Extract the [x, y] coordinate from the center of the cell holding the provided text.  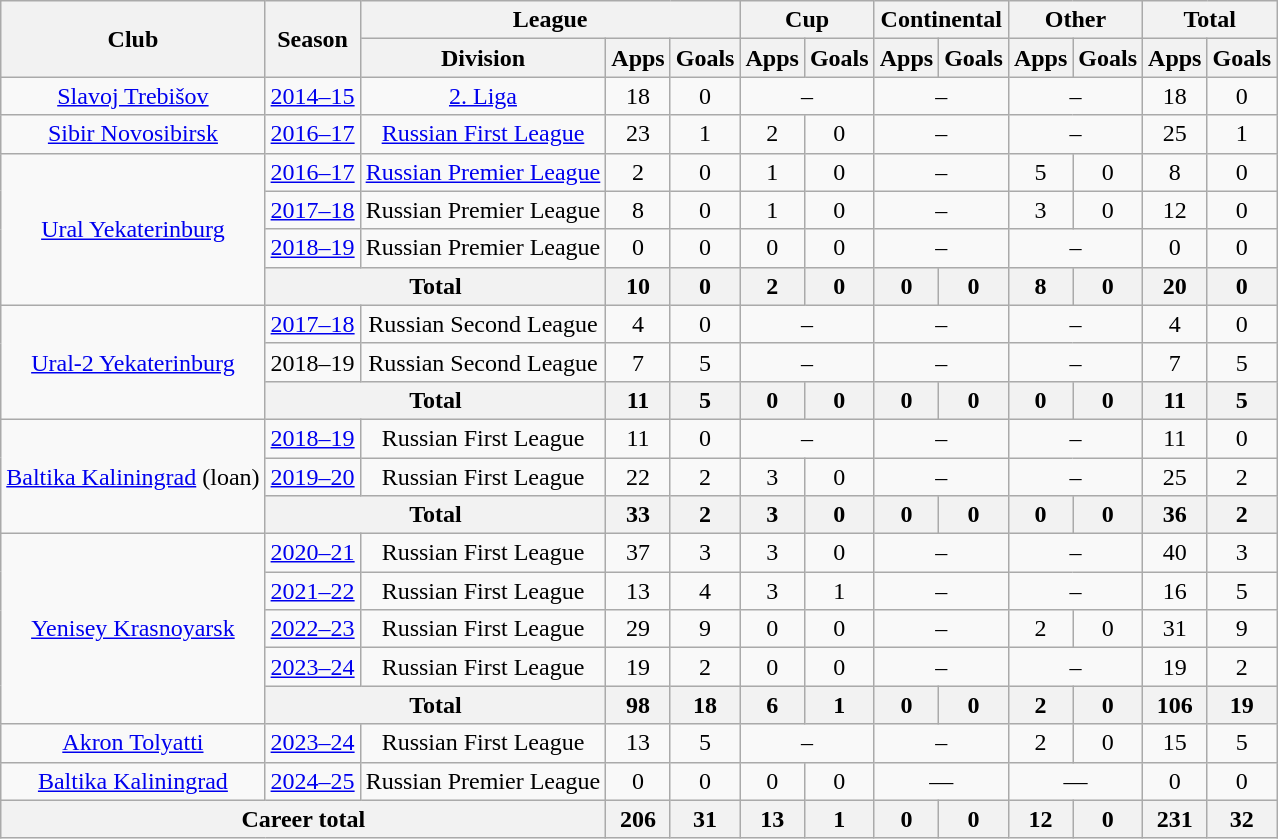
Yenisey Krasnoyarsk [133, 629]
2020–21 [312, 553]
10 [638, 286]
22 [638, 477]
2019–20 [312, 477]
32 [1242, 819]
Sibir Novosibirsk [133, 134]
37 [638, 553]
40 [1175, 553]
29 [638, 629]
2014–15 [312, 96]
Career total [304, 819]
23 [638, 134]
Club [133, 39]
231 [1175, 819]
2021–22 [312, 591]
206 [638, 819]
6 [772, 705]
Division [483, 58]
106 [1175, 705]
33 [638, 515]
20 [1175, 286]
36 [1175, 515]
98 [638, 705]
League [550, 20]
Continental [941, 20]
15 [1175, 743]
Ural Yekaterinburg [133, 229]
2024–25 [312, 781]
Slavoj Trebišov [133, 96]
Cup [807, 20]
Season [312, 39]
Ural-2 Yekaterinburg [133, 362]
16 [1175, 591]
Baltika Kaliningrad [133, 781]
Baltika Kaliningrad (loan) [133, 476]
2. Liga [483, 96]
Akron Tolyatti [133, 743]
2022–23 [312, 629]
Other [1075, 20]
